For the text-containing cell, return its midpoint in (X, Y) coordinate format. 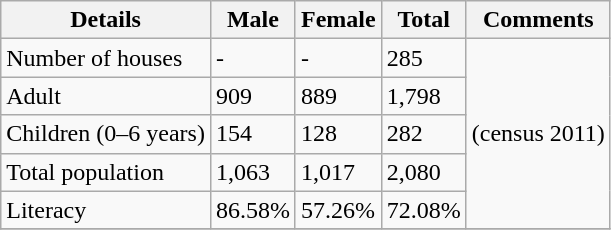
Literacy (106, 210)
Female (338, 20)
889 (338, 96)
128 (338, 134)
285 (424, 58)
57.26% (338, 210)
Details (106, 20)
(census 2011) (538, 134)
1,063 (252, 172)
154 (252, 134)
282 (424, 134)
86.58% (252, 210)
Number of houses (106, 58)
1,017 (338, 172)
Adult (106, 96)
909 (252, 96)
Comments (538, 20)
72.08% (424, 210)
Male (252, 20)
2,080 (424, 172)
Total population (106, 172)
Total (424, 20)
Children (0–6 years) (106, 134)
1,798 (424, 96)
